For the text-containing cell, return its midpoint in [X, Y] coordinate format. 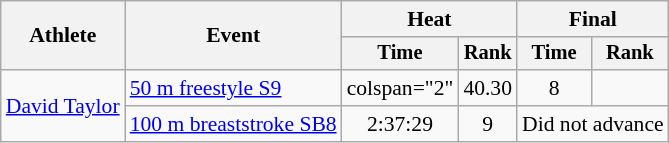
2:37:29 [400, 124]
Did not advance [593, 124]
9 [488, 124]
40.30 [488, 88]
Athlete [63, 36]
Heat [430, 19]
8 [554, 88]
100 m breaststroke SB8 [234, 124]
50 m freestyle S9 [234, 88]
Event [234, 36]
colspan="2" [400, 88]
David Taylor [63, 106]
Final [593, 19]
